Scan for the cell matching the given text and deliver its (x, y) coordinate at center. 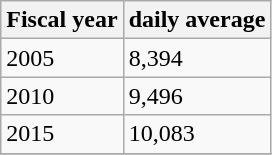
2010 (62, 96)
8,394 (197, 58)
10,083 (197, 134)
9,496 (197, 96)
Fiscal year (62, 20)
daily average (197, 20)
2005 (62, 58)
2015 (62, 134)
